Locate the cell with the specified text and output its [X, Y] center coordinate. 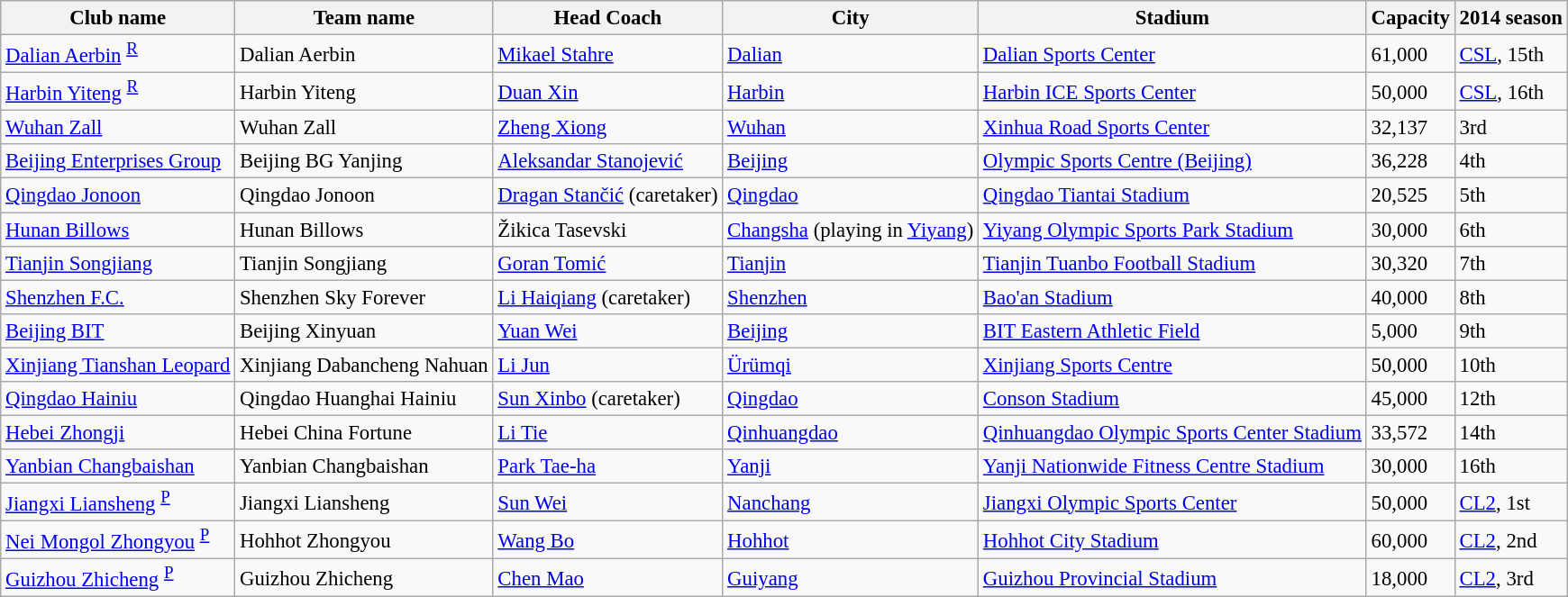
Harbin Yiteng [364, 92]
Xinhua Road Sports Center [1173, 128]
Xinjiang Sports Centre [1173, 365]
6th [1510, 230]
20,525 [1410, 195]
10th [1510, 365]
Jiangxi Olympic Sports Center [1173, 502]
Hebei China Fortune [364, 432]
Qingdao Huanghai Hainiu [364, 399]
Zheng Xiong [607, 128]
9th [1510, 330]
12th [1510, 399]
Yuan Wei [607, 330]
30,320 [1410, 263]
Hohhot [851, 540]
Bao'an Stadium [1173, 297]
Xinjiang Dabancheng Nahuan [364, 365]
Olympic Sports Centre (Beijing) [1173, 161]
Team name [364, 18]
3rd [1510, 128]
Guizhou Zhicheng [364, 578]
Guiyang [851, 578]
Aleksandar Stanojević [607, 161]
Jiangxi Liansheng [364, 502]
5,000 [1410, 330]
60,000 [1410, 540]
Park Tae-ha [607, 466]
Dalian Aerbin [364, 54]
16th [1510, 466]
Wuhan [851, 128]
Conson Stadium [1173, 399]
Qinhuangdao Olympic Sports Center Stadium [1173, 432]
45,000 [1410, 399]
Dalian Aerbin R [118, 54]
61,000 [1410, 54]
Shenzhen Sky Forever [364, 297]
Nanchang [851, 502]
Beijing Xinyuan [364, 330]
Yanji Nationwide Fitness Centre Stadium [1173, 466]
Li Jun [607, 365]
Wang Bo [607, 540]
Žikica Tasevski [607, 230]
BIT Eastern Athletic Field [1173, 330]
CL2, 3rd [1510, 578]
Harbin Yiteng R [118, 92]
Tianjin Tuanbo Football Stadium [1173, 263]
CSL, 15th [1510, 54]
Mikael Stahre [607, 54]
Dalian [851, 54]
Xinjiang Tianshan Leopard [118, 365]
4th [1510, 161]
Beijing Enterprises Group [118, 161]
Yiyang Olympic Sports Park Stadium [1173, 230]
2014 season [1510, 18]
Head Coach [607, 18]
Shenzhen [851, 297]
Changsha (playing in Yiyang) [851, 230]
5th [1510, 195]
Guizhou Provincial Stadium [1173, 578]
Tianjin [851, 263]
Hohhot City Stadium [1173, 540]
Qingdao Tiantai Stadium [1173, 195]
Dragan Stančić (caretaker) [607, 195]
7th [1510, 263]
Qinhuangdao [851, 432]
Duan Xin [607, 92]
Nei Mongol Zhongyou P [118, 540]
33,572 [1410, 432]
Chen Mao [607, 578]
Qingdao Hainiu [118, 399]
Li Tie [607, 432]
Guizhou Zhicheng P [118, 578]
Goran Tomić [607, 263]
Dalian Sports Center [1173, 54]
CL2, 1st [1510, 502]
Ürümqi [851, 365]
Sun Wei [607, 502]
Hohhot Zhongyou [364, 540]
Capacity [1410, 18]
Beijing BG Yanjing [364, 161]
Jiangxi Liansheng P [118, 502]
8th [1510, 297]
Beijing BIT [118, 330]
14th [1510, 432]
Harbin [851, 92]
18,000 [1410, 578]
Harbin ICE Sports Center [1173, 92]
32,137 [1410, 128]
Li Haiqiang (caretaker) [607, 297]
CSL, 16th [1510, 92]
Sun Xinbo (caretaker) [607, 399]
Stadium [1173, 18]
City [851, 18]
36,228 [1410, 161]
Club name [118, 18]
Hebei Zhongji [118, 432]
40,000 [1410, 297]
Yanji [851, 466]
Shenzhen F.C. [118, 297]
CL2, 2nd [1510, 540]
